Search for the cell housing the specified text and yield its (X, Y) center coordinate. 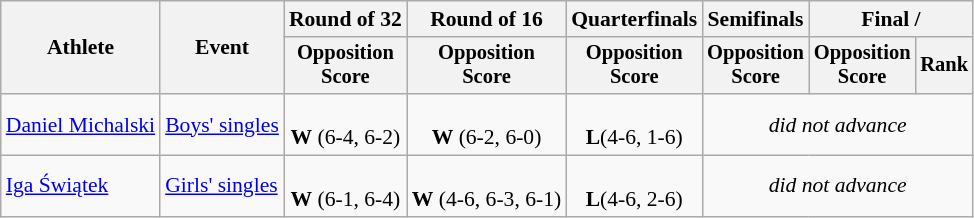
Daniel Michalski (80, 124)
Quarterfinals (634, 19)
L(4-6, 2-6) (634, 186)
Round of 32 (346, 19)
Event (222, 48)
Semifinals (756, 19)
W (6-1, 6-4) (346, 186)
Boys' singles (222, 124)
W (6-2, 6-0) (486, 124)
Round of 16 (486, 19)
L(4-6, 1-6) (634, 124)
Girls' singles (222, 186)
Final / (891, 19)
W (6-4, 6-2) (346, 124)
Rank (944, 66)
W (4-6, 6-3, 6-1) (486, 186)
Iga Świątek (80, 186)
Athlete (80, 48)
